For the text-containing cell, return its midpoint in [x, y] coordinate format. 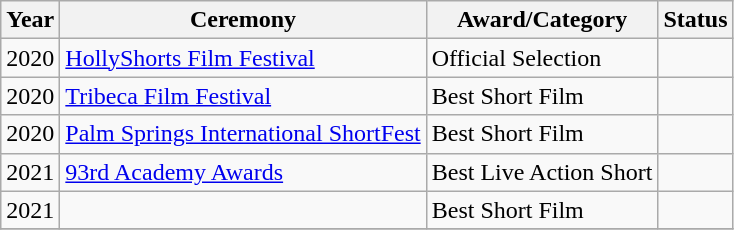
Award/Category [542, 20]
Best Live Action Short [542, 172]
Palm Springs International ShortFest [243, 134]
Official Selection [542, 58]
Year [30, 20]
Status [696, 20]
HollyShorts Film Festival [243, 58]
Ceremony [243, 20]
Tribeca Film Festival [243, 96]
93rd Academy Awards [243, 172]
